Locate the cell with the specified text and output its [x, y] center coordinate. 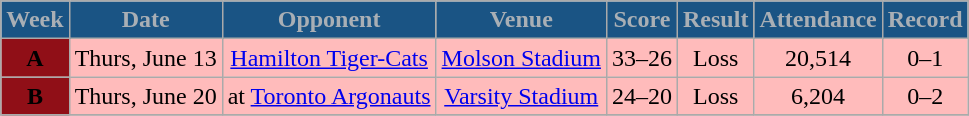
Thurs, June 20 [146, 96]
Molson Stadium [521, 58]
Date [146, 20]
33–26 [642, 58]
at Toronto Argonauts [329, 96]
Result [716, 20]
Week [35, 20]
B [35, 96]
0–1 [925, 58]
Record [925, 20]
Opponent [329, 20]
A [35, 58]
Venue [521, 20]
Attendance [818, 20]
20,514 [818, 58]
Score [642, 20]
Thurs, June 13 [146, 58]
Varsity Stadium [521, 96]
Hamilton Tiger-Cats [329, 58]
6,204 [818, 96]
0–2 [925, 96]
24–20 [642, 96]
